Identify which cell holds the provided text, then report its [X, Y] central coordinate. 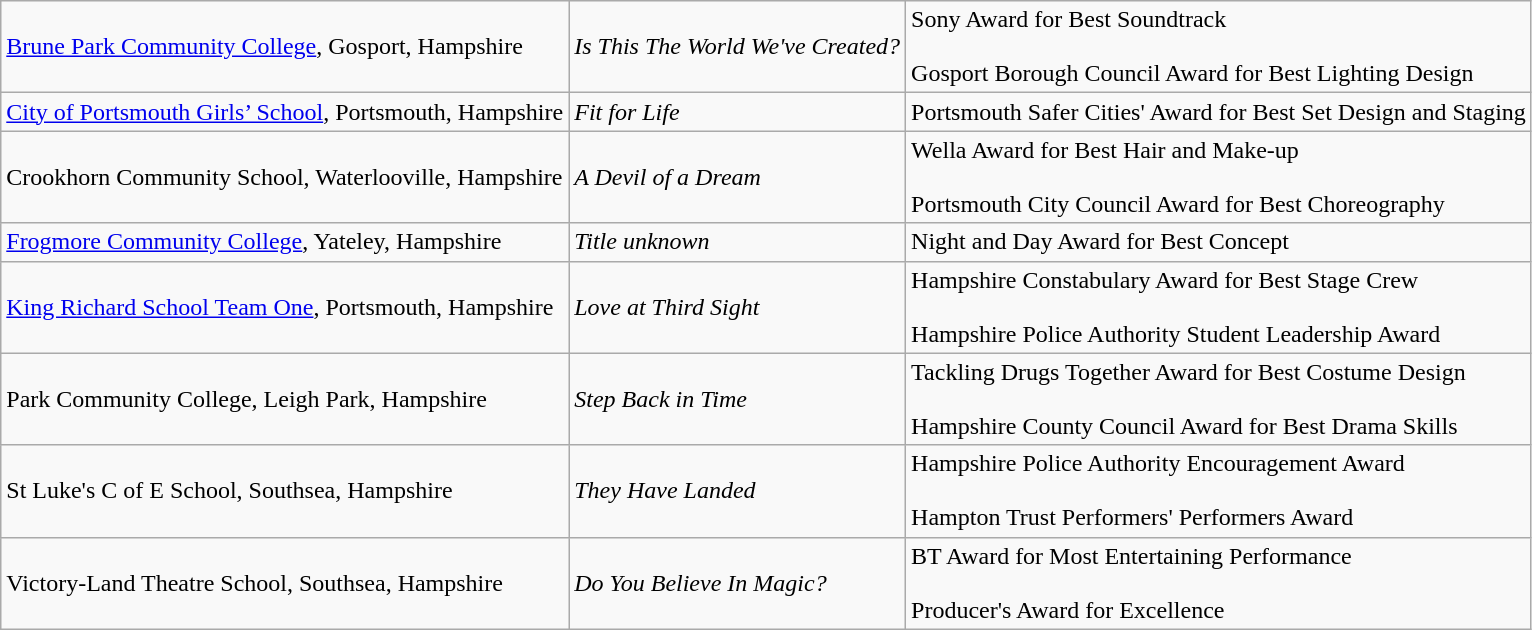
Sony Award for Best SoundtrackGosport Borough Council Award for Best Lighting Design [1219, 47]
Title unknown [738, 242]
Do You Believe In Magic? [738, 583]
Night and Day Award for Best Concept [1219, 242]
They Have Landed [738, 491]
Portsmouth Safer Cities' Award for Best Set Design and Staging [1219, 112]
Wella Award for Best Hair and Make-upPortsmouth City Council Award for Best Choreography [1219, 177]
City of Portsmouth Girls’ School, Portsmouth, Hampshire [285, 112]
Crookhorn Community School, Waterlooville, Hampshire [285, 177]
King Richard School Team One, Portsmouth, Hampshire [285, 307]
Brune Park Community College, Gosport, Hampshire [285, 47]
Park Community College, Leigh Park, Hampshire [285, 399]
BT Award for Most Entertaining PerformanceProducer's Award for Excellence [1219, 583]
Tackling Drugs Together Award for Best Costume DesignHampshire County Council Award for Best Drama Skills [1219, 399]
Love at Third Sight [738, 307]
St Luke's C of E School, Southsea, Hampshire [285, 491]
Victory-Land Theatre School, Southsea, Hampshire [285, 583]
Fit for Life [738, 112]
Frogmore Community College, Yateley, Hampshire [285, 242]
Hampshire Constabulary Award for Best Stage CrewHampshire Police Authority Student Leadership Award [1219, 307]
Is This The World We've Created? [738, 47]
A Devil of a Dream [738, 177]
Step Back in Time [738, 399]
Hampshire Police Authority Encouragement AwardHampton Trust Performers' Performers Award [1219, 491]
